Pinpoint the cell where the given text exists, returning its (x, y) midpoint coordinate. 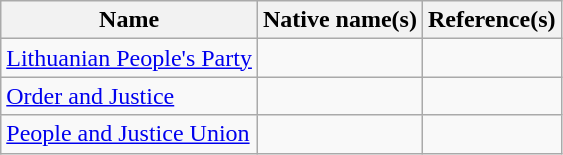
Native name(s) (340, 20)
People and Justice Union (130, 134)
Reference(s) (492, 20)
Lithuanian People's Party (130, 58)
Name (130, 20)
Order and Justice (130, 96)
